Return [X, Y] of the center of cell containing provided text 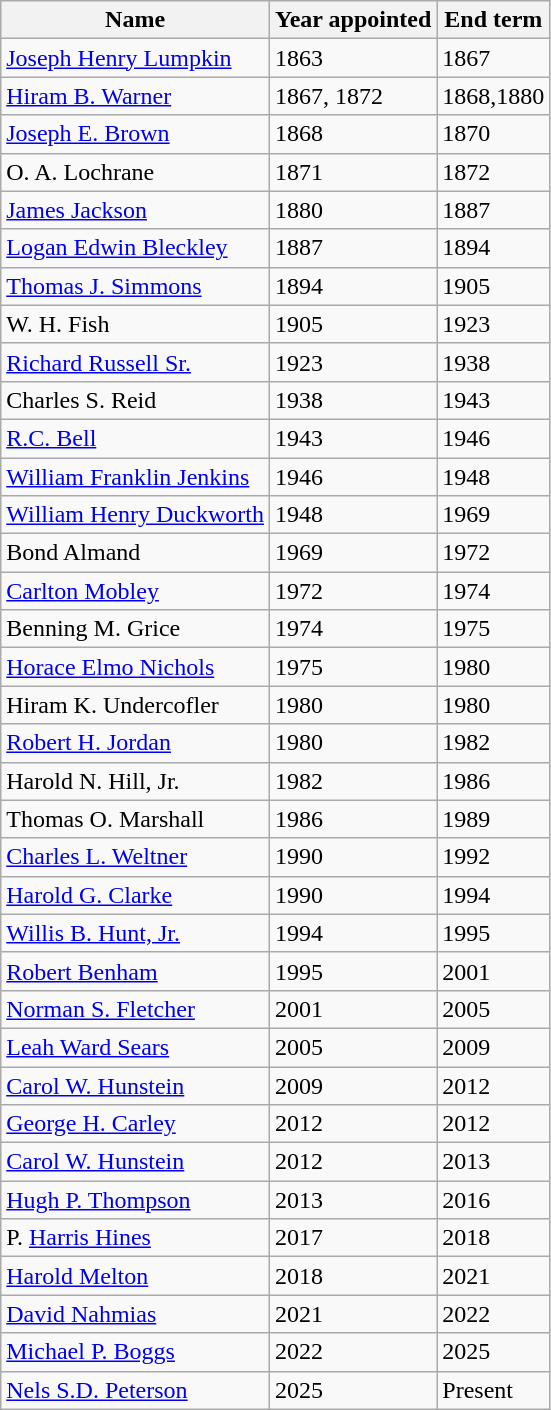
1870 [494, 134]
Hiram B. Warner [136, 96]
P. Harris Hines [136, 1238]
Robert H. Jordan [136, 743]
Thomas J. Simmons [136, 286]
William Franklin Jenkins [136, 477]
Robert Benham [136, 971]
1867 [494, 58]
Hugh P. Thompson [136, 1200]
1868 [352, 134]
2016 [494, 1200]
1867, 1872 [352, 96]
2017 [352, 1238]
1989 [494, 819]
Charles L. Weltner [136, 857]
Harold G. Clarke [136, 895]
Nels S.D. Peterson [136, 1390]
Carlton Mobley [136, 591]
W. H. Fish [136, 324]
Norman S. Fletcher [136, 1009]
Year appointed [352, 20]
R.C. Bell [136, 438]
Benning M. Grice [136, 629]
Present [494, 1390]
Charles S. Reid [136, 400]
Joseph Henry Lumpkin [136, 58]
1863 [352, 58]
1880 [352, 210]
1871 [352, 172]
Logan Edwin Bleckley [136, 248]
Harold Melton [136, 1276]
Harold N. Hill, Jr. [136, 781]
James Jackson [136, 210]
1992 [494, 857]
Thomas O. Marshall [136, 819]
1868,1880 [494, 96]
David Nahmias [136, 1314]
Joseph E. Brown [136, 134]
William Henry Duckworth [136, 515]
Richard Russell Sr. [136, 362]
Bond Almand [136, 553]
Horace Elmo Nichols [136, 667]
Willis B. Hunt, Jr. [136, 933]
1872 [494, 172]
Michael P. Boggs [136, 1352]
End term [494, 20]
Hiram K. Undercofler [136, 705]
O. A. Lochrane [136, 172]
Leah Ward Sears [136, 1047]
Name [136, 20]
George H. Carley [136, 1124]
